Locate the cell with the specified text and output its (x, y) center coordinate. 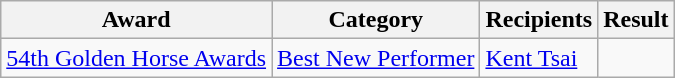
Kent Tsai (539, 58)
Award (136, 20)
Best New Performer (376, 58)
Category (376, 20)
Result (636, 20)
Recipients (539, 20)
54th Golden Horse Awards (136, 58)
